Pinpoint the cell where the given text exists, returning its (X, Y) midpoint coordinate. 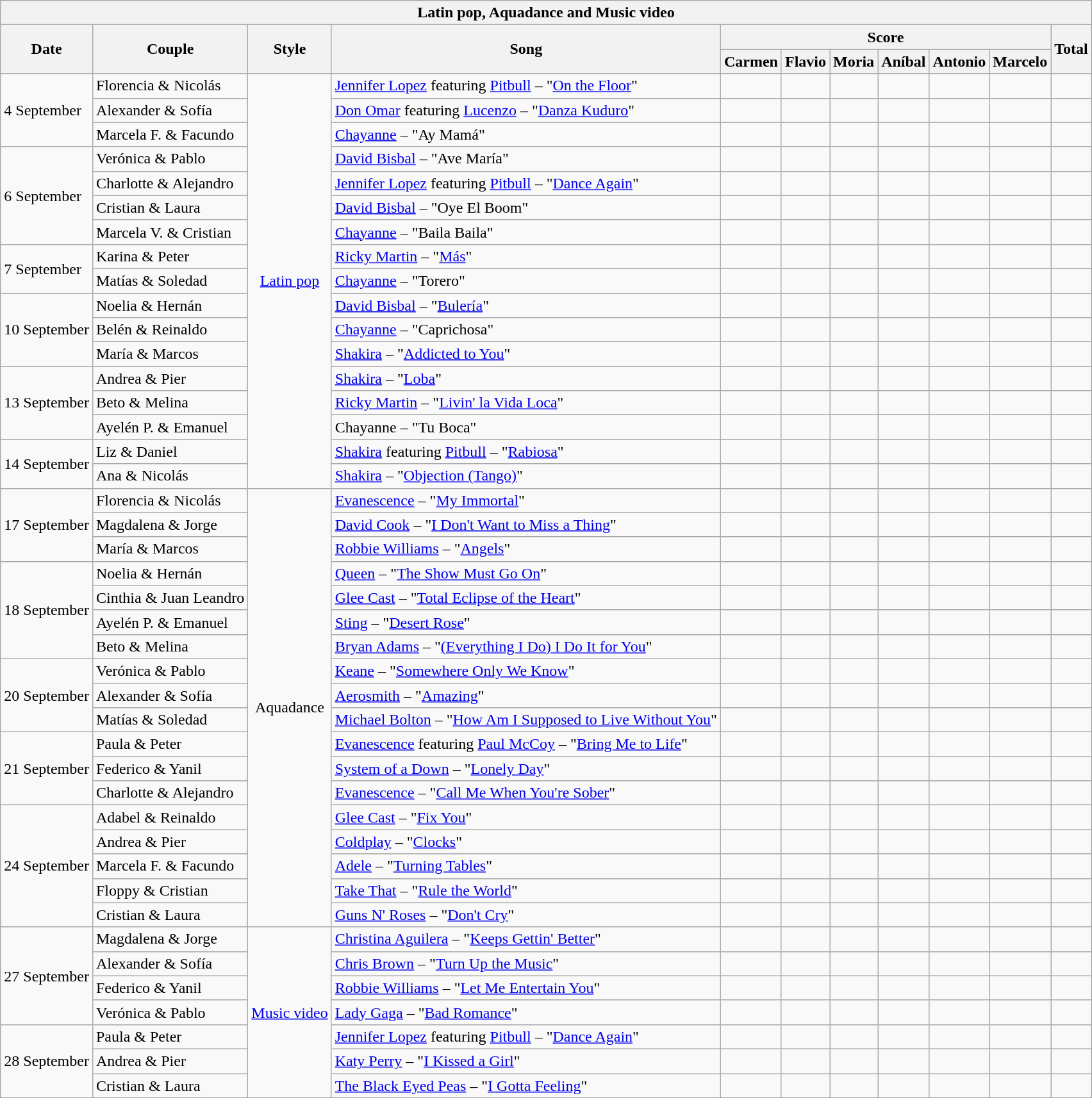
Don Omar featuring Lucenzo – "Danza Kuduro" (525, 110)
28 September (47, 1061)
Shakira featuring Pitbull – "Rabiosa" (525, 452)
Katy Perry – "I Kissed a Girl" (525, 1061)
14 September (47, 464)
Flavio (805, 61)
Glee Cast – "Total Eclipse of the Heart" (525, 598)
Evanescence – "My Immortal" (525, 500)
Adele – "Turning Tables" (525, 866)
4 September (47, 110)
Chris Brown – "Turn Up the Music" (525, 963)
6 September (47, 195)
Robbie Williams – "Angels" (525, 549)
Evanescence featuring Paul McCoy – "Bring Me to Life" (525, 744)
Music video (290, 1012)
Michael Bolton – "How Am I Supposed to Live Without You" (525, 720)
System of a Down – "Lonely Day" (525, 769)
Shakira – "Loba" (525, 379)
Ricky Martin – "Livin' la Vida Loca" (525, 403)
Couple (170, 49)
Carmen (751, 61)
Lady Gaga – "Bad Romance" (525, 1012)
18 September (47, 610)
Guns N' Roses – "Don't Cry" (525, 915)
David Bisbal – "Bulería" (525, 306)
Aquadance (290, 707)
Total (1071, 49)
Adabel & Reinaldo (170, 817)
Bryan Adams – "(Everything I Do) I Do It for You" (525, 646)
The Black Eyed Peas – "I Gotta Feeling" (525, 1086)
Keane – "Somewhere Only We Know" (525, 671)
Coldplay – "Clocks" (525, 842)
27 September (47, 976)
Robbie Williams – "Let Me Entertain You" (525, 988)
Ricky Martin – "Más" (525, 256)
Chayanne – "Ay Mamá" (525, 135)
Jennifer Lopez featuring Pitbull – "On the Floor" (525, 86)
David Cook – "I Don't Want to Miss a Thing" (525, 525)
10 September (47, 330)
Marcela V. & Cristian (170, 232)
Style (290, 49)
David Bisbal – "Ave María" (525, 159)
Moria (854, 61)
Karina & Peter (170, 256)
Liz & Daniel (170, 452)
Queen – "The Show Must Go On" (525, 573)
David Bisbal – "Oye El Boom" (525, 208)
Date (47, 49)
Ana & Nicolás (170, 476)
Latin pop (290, 281)
Shakira – "Objection (Tango)" (525, 476)
Sting – "Desert Rose" (525, 622)
Chayanne – "Caprichosa" (525, 330)
7 September (47, 268)
Latin pop, Aquadance and Music video (546, 13)
13 September (47, 403)
Evanescence – "Call Me When You're Sober" (525, 793)
Antonio (959, 61)
Floppy & Cristian (170, 890)
Aerosmith – "Amazing" (525, 695)
20 September (47, 695)
Score (886, 37)
24 September (47, 866)
Chayanne – "Tu Boca" (525, 427)
Glee Cast – "Fix You" (525, 817)
Cinthia & Juan Leandro (170, 598)
Take That – "Rule the World" (525, 890)
Christina Aguilera – "Keeps Gettin' Better" (525, 939)
Shakira – "Addicted to You" (525, 354)
Belén & Reinaldo (170, 330)
Aníbal (904, 61)
Song (525, 49)
Marcelo (1020, 61)
17 September (47, 525)
Chayanne – "Baila Baila" (525, 232)
21 September (47, 769)
Chayanne – "Torero" (525, 281)
